For the text-containing cell, return its midpoint in (X, Y) coordinate format. 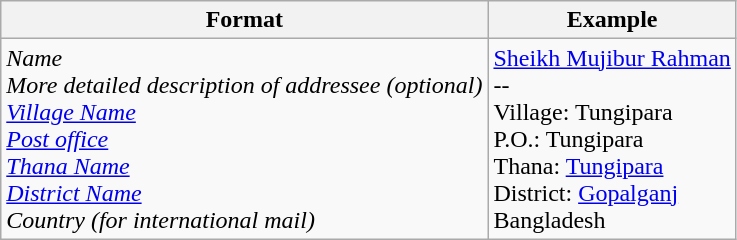
Sheikh Mujibur Rahman --Village: TungiparaP.O.: TungiparaThana: TungiparaDistrict: GopalganjBangladesh (612, 139)
Example (612, 20)
Format (244, 20)
NameMore detailed description of addressee (optional)Village NamePost office Thana NameDistrict Name Country (for international mail) (244, 139)
